Return [x, y] of the center of cell containing provided text 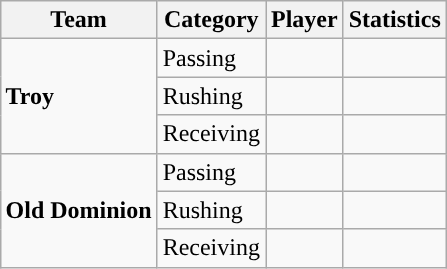
Player [305, 20]
Team [78, 20]
Statistics [394, 20]
Troy [78, 96]
Old Dominion [78, 210]
Category [211, 20]
